Determine the (X, Y) coordinate at the center of the cell enclosing the given text.  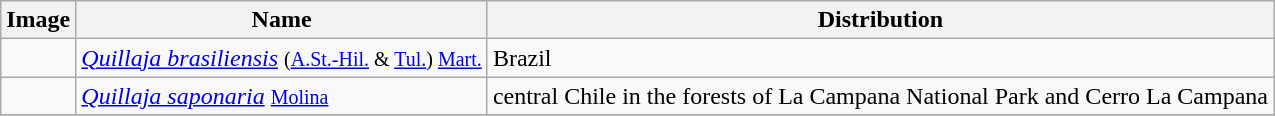
central Chile in the forests of La Campana National Park and Cerro La Campana (880, 96)
Brazil (880, 58)
Quillaja saponaria Molina (282, 96)
Distribution (880, 20)
Image (38, 20)
Quillaja brasiliensis (A.St.-Hil. & Tul.) Mart. (282, 58)
Name (282, 20)
